From the cell containing the given text, extract its center point as (x, y) coordinate. 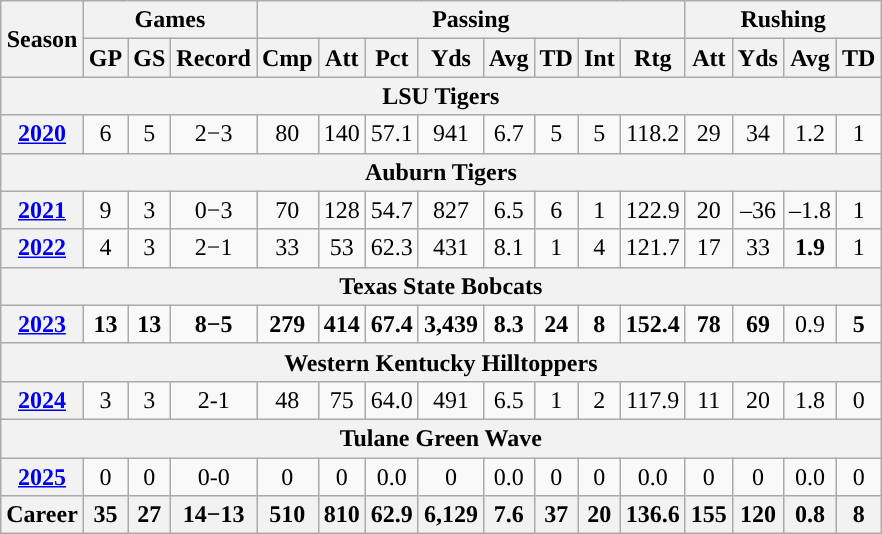
Auburn Tigers (441, 172)
80 (287, 134)
Passing (470, 20)
2024 (42, 400)
810 (342, 515)
37 (556, 515)
152.4 (652, 324)
Rtg (652, 58)
0-0 (214, 477)
Int (599, 58)
155 (708, 515)
414 (342, 324)
2021 (42, 210)
Season (42, 39)
Record (214, 58)
17 (708, 248)
Cmp (287, 58)
0.9 (810, 324)
6,129 (450, 515)
279 (287, 324)
117.9 (652, 400)
8−5 (214, 324)
GP (105, 58)
2 (599, 400)
69 (758, 324)
2023 (42, 324)
8.1 (508, 248)
2−1 (214, 248)
2020 (42, 134)
491 (450, 400)
121.7 (652, 248)
24 (556, 324)
8.3 (508, 324)
Rushing (783, 20)
78 (708, 324)
Tulane Green Wave (441, 438)
136.6 (652, 515)
75 (342, 400)
2−3 (214, 134)
GS (150, 58)
11 (708, 400)
431 (450, 248)
Western Kentucky Hilltoppers (441, 362)
62.9 (392, 515)
53 (342, 248)
827 (450, 210)
Texas State Bobcats (441, 286)
118.2 (652, 134)
62.3 (392, 248)
510 (287, 515)
140 (342, 134)
1.8 (810, 400)
2022 (42, 248)
941 (450, 134)
7.6 (508, 515)
70 (287, 210)
1.2 (810, 134)
Games (170, 20)
0−3 (214, 210)
LSU Tigers (441, 96)
29 (708, 134)
1.9 (810, 248)
–1.8 (810, 210)
–36 (758, 210)
3,439 (450, 324)
48 (287, 400)
64.0 (392, 400)
9 (105, 210)
54.7 (392, 210)
128 (342, 210)
Pct (392, 58)
2-1 (214, 400)
35 (105, 515)
34 (758, 134)
122.9 (652, 210)
2025 (42, 477)
Career (42, 515)
67.4 (392, 324)
57.1 (392, 134)
120 (758, 515)
27 (150, 515)
14−13 (214, 515)
6.7 (508, 134)
0.8 (810, 515)
